Determine the (X, Y) coordinate at the center of the cell enclosing the given text.  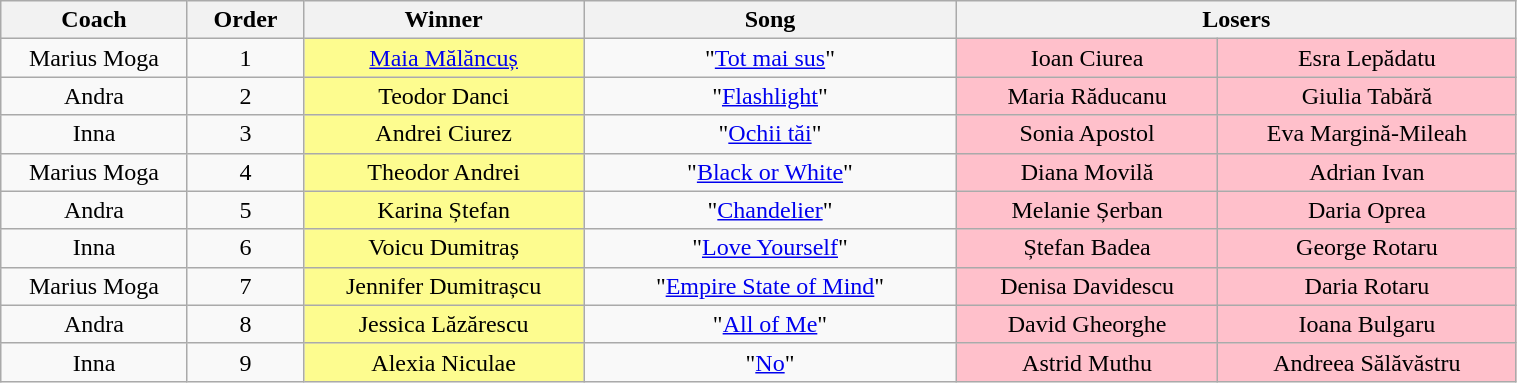
Daria Oprea (1367, 210)
Sonia Apostol (1086, 134)
9 (246, 362)
Teodor Danci (444, 96)
David Gheorghe (1086, 324)
Ioan Ciurea (1086, 58)
Eva Margină-Mileah (1367, 134)
Song (770, 20)
"No" (770, 362)
Jessica Lăzărescu (444, 324)
Maria Răducanu (1086, 96)
Adrian Ivan (1367, 172)
Karina Ștefan (444, 210)
3 (246, 134)
"All of Me" (770, 324)
"Chandelier" (770, 210)
Daria Rotaru (1367, 286)
Losers (1236, 20)
"Tot mai sus" (770, 58)
George Rotaru (1367, 248)
"Love Yourself" (770, 248)
1 (246, 58)
Theodor Andrei (444, 172)
Order (246, 20)
Melanie Șerban (1086, 210)
Ioana Bulgaru (1367, 324)
4 (246, 172)
7 (246, 286)
2 (246, 96)
Maia Mălăncuș (444, 58)
Jennifer Dumitrașcu (444, 286)
8 (246, 324)
"Empire State of Mind" (770, 286)
Denisa Davidescu (1086, 286)
"Ochii tăi" (770, 134)
Astrid Muthu (1086, 362)
Coach (94, 20)
Winner (444, 20)
Ștefan Badea (1086, 248)
Giulia Tabără (1367, 96)
6 (246, 248)
Andrei Ciurez (444, 134)
Diana Movilă (1086, 172)
"Flashlight" (770, 96)
5 (246, 210)
"Black or White" (770, 172)
Andreea Sălăvăstru (1367, 362)
Alexia Niculae (444, 362)
Esra Lepădatu (1367, 58)
Voicu Dumitraș (444, 248)
